Identify which cell holds the provided text, then report its (x, y) central coordinate. 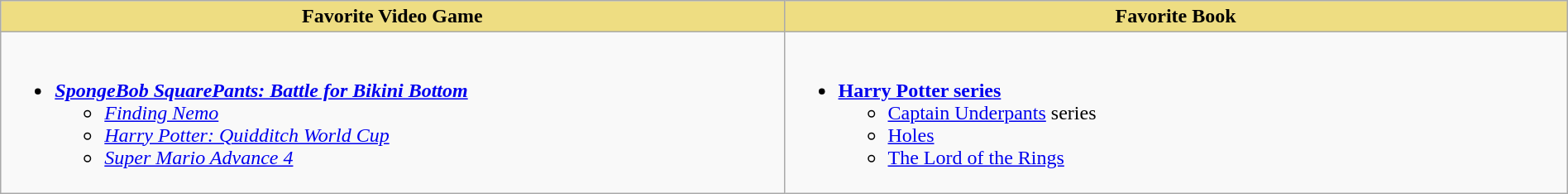
Favorite Book (1176, 17)
SpongeBob SquarePants: Battle for Bikini BottomFinding NemoHarry Potter: Quidditch World CupSuper Mario Advance 4 (392, 113)
Favorite Video Game (392, 17)
Harry Potter seriesCaptain Underpants seriesHolesThe Lord of the Rings (1176, 113)
